Locate the cell with the specified text and output its [x, y] center coordinate. 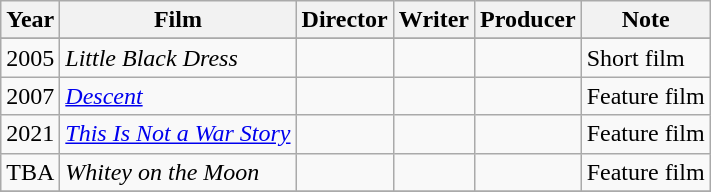
Film [178, 20]
TBA [30, 172]
2007 [30, 96]
Year [30, 20]
This Is Not a War Story [178, 134]
Note [646, 20]
Whitey on the Moon [178, 172]
Short film [646, 58]
2005 [30, 58]
2021 [30, 134]
Writer [434, 20]
Descent [178, 96]
Director [344, 20]
Little Black Dress [178, 58]
Producer [528, 20]
